Search for the cell housing the specified text and yield its (X, Y) center coordinate. 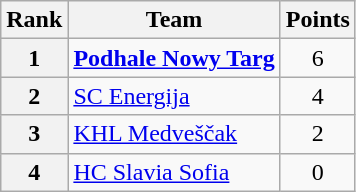
6 (318, 58)
HC Slavia Sofia (174, 172)
Team (174, 20)
Podhale Nowy Targ (174, 58)
0 (318, 172)
3 (34, 134)
Rank (34, 20)
Points (318, 20)
SC Energija (174, 96)
1 (34, 58)
KHL Medveščak (174, 134)
